Return (X, Y) of the center of cell containing provided text 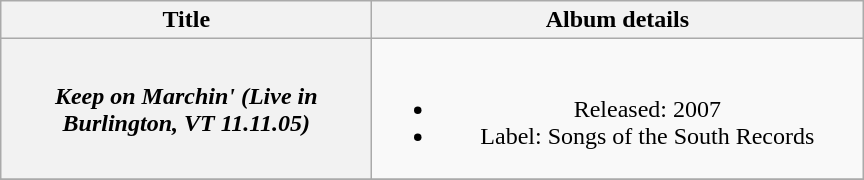
Keep on Marchin' (Live in Burlington, VT 11.11.05) (186, 109)
Released: 2007Label: Songs of the South Records (618, 109)
Album details (618, 20)
Title (186, 20)
